Provide the [X, Y] coordinate of the cell's center where the given text is located.  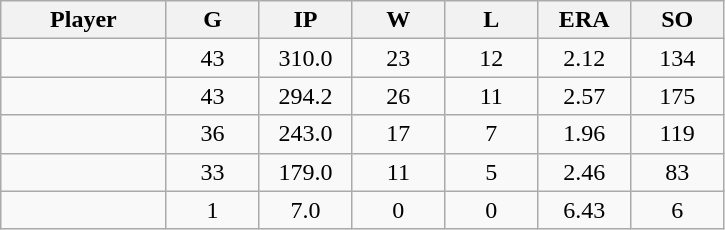
6 [678, 210]
2.46 [584, 172]
ERA [584, 20]
2.57 [584, 96]
310.0 [306, 58]
W [398, 20]
83 [678, 172]
G [212, 20]
12 [492, 58]
175 [678, 96]
243.0 [306, 134]
36 [212, 134]
23 [398, 58]
294.2 [306, 96]
6.43 [584, 210]
179.0 [306, 172]
2.12 [584, 58]
SO [678, 20]
L [492, 20]
17 [398, 134]
1 [212, 210]
5 [492, 172]
1.96 [584, 134]
7 [492, 134]
33 [212, 172]
134 [678, 58]
26 [398, 96]
119 [678, 134]
IP [306, 20]
Player [84, 20]
7.0 [306, 210]
